Return the [x, y] coordinate for the center point of the cell that contains the specified text.  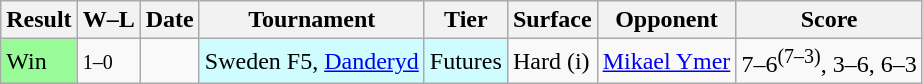
Score [829, 20]
W–L [108, 20]
Hard (i) [552, 62]
Result [39, 20]
Win [39, 62]
Tournament [312, 20]
Tier [466, 20]
Sweden F5, Danderyd [312, 62]
Surface [552, 20]
Date [170, 20]
Opponent [666, 20]
7–6(7–3), 3–6, 6–3 [829, 62]
1–0 [108, 62]
Mikael Ymer [666, 62]
Futures [466, 62]
